Locate the cell with the specified text and output its [x, y] center coordinate. 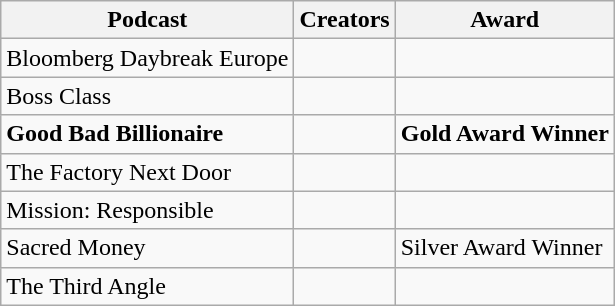
Mission: Responsible [148, 210]
Silver Award Winner [504, 248]
Sacred Money [148, 248]
Good Bad Billionaire [148, 134]
Podcast [148, 20]
Boss Class [148, 96]
Bloomberg Daybreak Europe [148, 58]
The Factory Next Door [148, 172]
Award [504, 20]
Gold Award Winner [504, 134]
Creators [344, 20]
The Third Angle [148, 286]
